Determine the [x, y] coordinate at the center of the cell enclosing the given text.  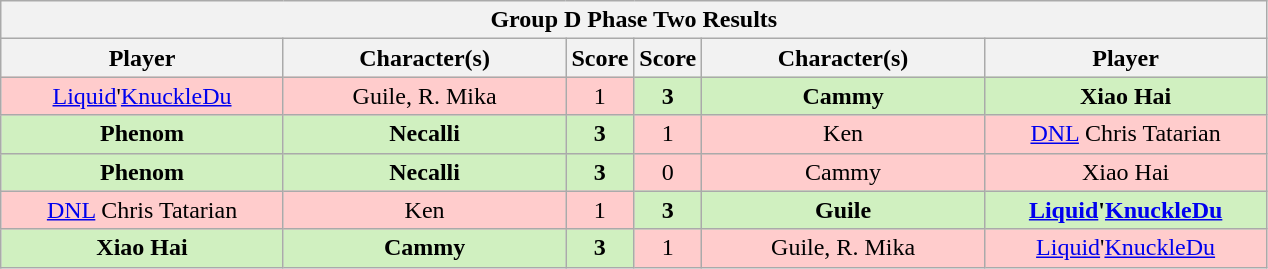
0 [668, 172]
Group D Phase Two Results [634, 20]
Guile [844, 210]
